Locate the cell with the specified text and output its (x, y) center coordinate. 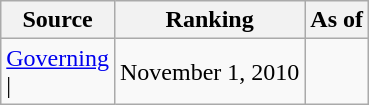
Source (58, 20)
Governing| (58, 72)
As of (337, 20)
November 1, 2010 (209, 72)
Ranking (209, 20)
